Find where the given text appears and provide that cell's center as (x, y) coordinate. 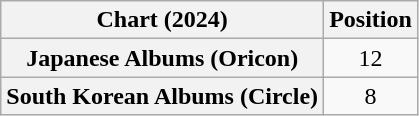
Position (371, 20)
8 (371, 96)
Chart (2024) (162, 20)
12 (371, 58)
Japanese Albums (Oricon) (162, 58)
South Korean Albums (Circle) (162, 96)
